Extract the [x, y] coordinate from the center of the cell holding the provided text.  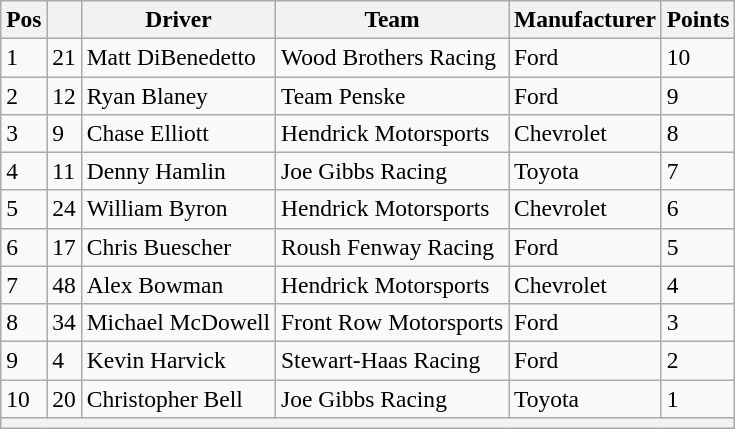
34 [64, 322]
Driver [178, 19]
Chase Elliott [178, 133]
48 [64, 285]
Wood Brothers Racing [392, 57]
Denny Hamlin [178, 171]
William Byron [178, 209]
17 [64, 247]
Pos [24, 19]
Matt DiBenedetto [178, 57]
Alex Bowman [178, 285]
20 [64, 398]
Stewart-Haas Racing [392, 360]
Chris Buescher [178, 247]
11 [64, 171]
21 [64, 57]
Manufacturer [586, 19]
Points [698, 19]
Roush Fenway Racing [392, 247]
24 [64, 209]
Kevin Harvick [178, 360]
Front Row Motorsports [392, 322]
Team [392, 19]
Michael McDowell [178, 322]
Ryan Blaney [178, 95]
Team Penske [392, 95]
12 [64, 95]
Christopher Bell [178, 398]
